Capture the cell that displays the provided text and extract its (X, Y) central coordinate. 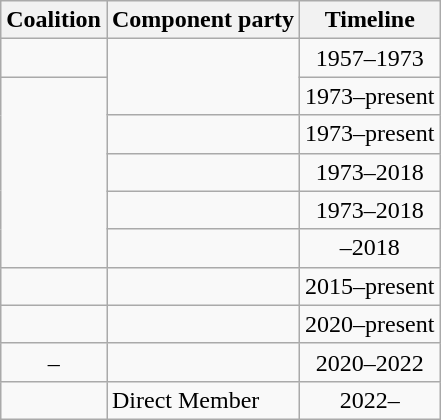
–2018 (370, 248)
Coalition (54, 20)
Component party (202, 20)
– (54, 362)
2020–present (370, 324)
1957–1973 (370, 58)
2022– (370, 400)
Direct Member (202, 400)
Timeline (370, 20)
2015–present (370, 286)
2020–2022 (370, 362)
